Output the (X, Y) coordinate of the center of the cell containing the given text.  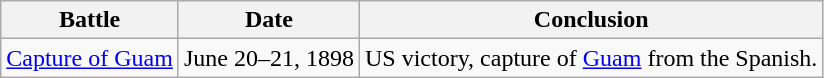
Date (268, 20)
Capture of Guam (90, 58)
US victory, capture of Guam from the Spanish. (590, 58)
June 20–21, 1898 (268, 58)
Battle (90, 20)
Conclusion (590, 20)
